For the text-containing cell, return its midpoint in (X, Y) coordinate format. 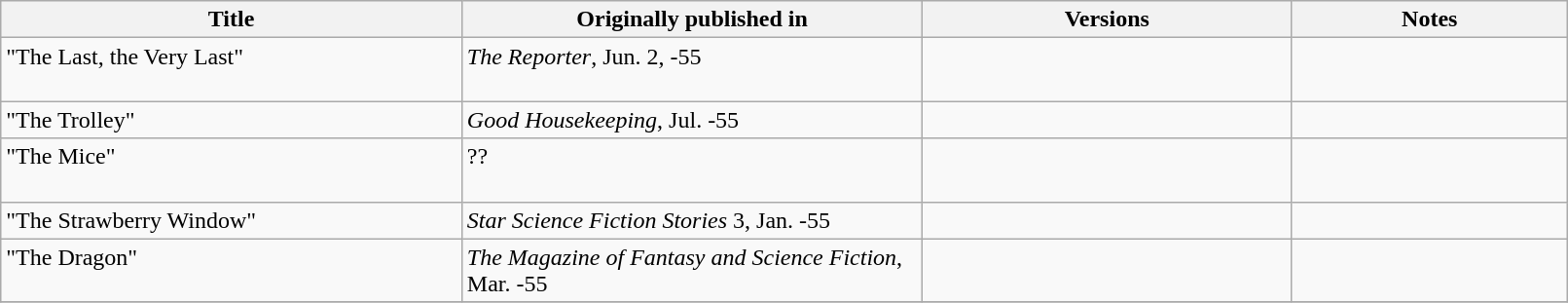
Notes (1430, 19)
Versions (1108, 19)
"The Trolley" (232, 120)
"The Mice" (232, 170)
?? (692, 170)
The Reporter, Jun. 2, -55 (692, 70)
"The Dragon" (232, 271)
"The Last, the Very Last" (232, 70)
Originally published in (692, 19)
Star Science Fiction Stories 3, Jan. -55 (692, 220)
"The Strawberry Window" (232, 220)
The Magazine of Fantasy and Science Fiction, Mar. -55 (692, 271)
Title (232, 19)
Good Housekeeping, Jul. -55 (692, 120)
